Detect which cell encompasses the target text, then output its [X, Y] center coordinate. 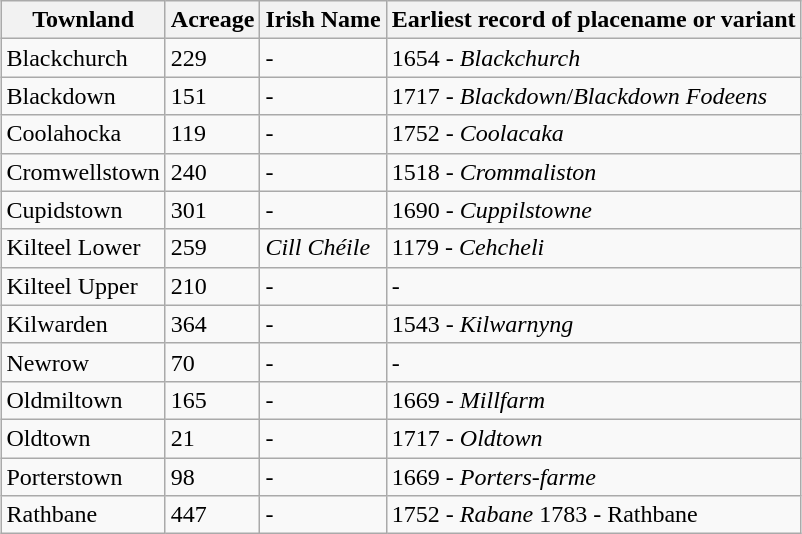
Cromwellstown [83, 172]
1543 - Kilwarnyng [594, 324]
165 [212, 400]
1690 - Cuppilstowne [594, 210]
447 [212, 515]
1717 - Oldtown [594, 438]
Blackchurch [83, 58]
Porterstown [83, 477]
Kilteel Lower [83, 248]
1179 - Cehcheli [594, 248]
Cupidstown [83, 210]
Oldtown [83, 438]
1669 - Millfarm [594, 400]
Irish Name [323, 20]
Newrow [83, 362]
70 [212, 362]
Blackdown [83, 96]
119 [212, 134]
229 [212, 58]
Kilteel Upper [83, 286]
Coolahocka [83, 134]
210 [212, 286]
98 [212, 477]
1752 - Coolacaka [594, 134]
Townland [83, 20]
1717 - Blackdown/Blackdown Fodeens [594, 96]
Cill Chéile [323, 248]
Rathbane [83, 515]
1669 - Porters-farme [594, 477]
Earliest record of placename or variant [594, 20]
1518 - Crommaliston [594, 172]
Oldmiltown [83, 400]
1752 - Rabane 1783 - Rathbane [594, 515]
301 [212, 210]
Kilwarden [83, 324]
Acreage [212, 20]
364 [212, 324]
21 [212, 438]
259 [212, 248]
1654 - Blackchurch [594, 58]
240 [212, 172]
151 [212, 96]
